Scan for the cell matching the given text and deliver its [X, Y] coordinate at center. 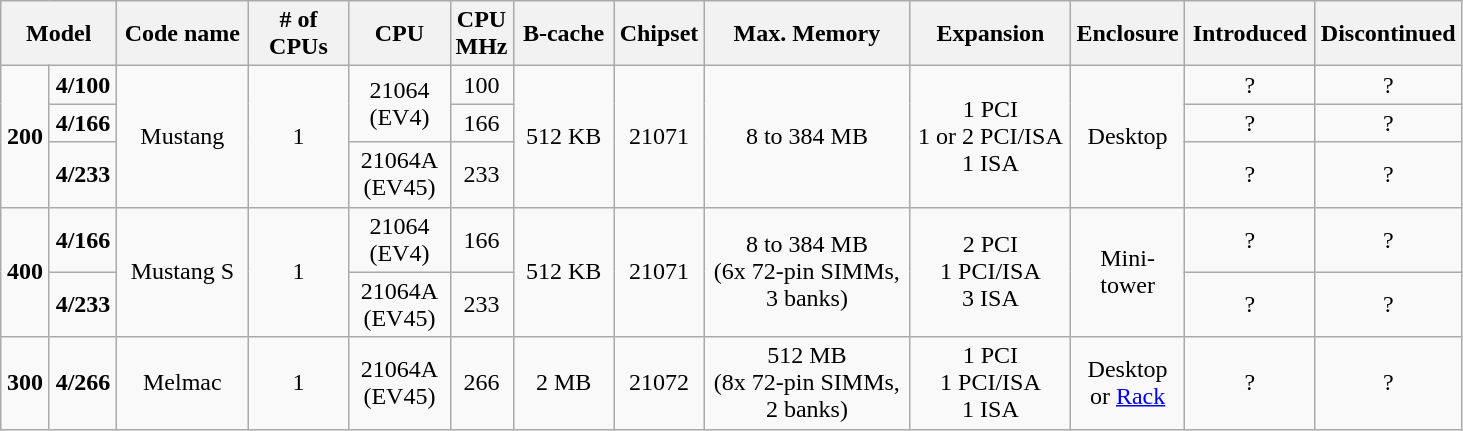
Enclosure [1128, 34]
8 to 384 MB (6x 72-pin SIMMs, 3 banks) [807, 272]
Expansion [990, 34]
Max. Memory [807, 34]
Desktop or Rack [1128, 383]
Melmac [182, 383]
Mustang [182, 136]
100 [482, 85]
8 to 384 MB [807, 136]
Introduced [1250, 34]
Discontinued [1388, 34]
Code name [182, 34]
400 [25, 272]
CPU MHz [482, 34]
21072 [659, 383]
Chipset [659, 34]
300 [25, 383]
# of CPUs [298, 34]
Mini-tower [1128, 272]
CPU [400, 34]
Desktop [1128, 136]
B-cache [564, 34]
2 MB [564, 383]
512 MB (8x 72-pin SIMMs, 2 banks) [807, 383]
4/100 [83, 85]
2 PCI 1 PCI/ISA 3 ISA [990, 272]
200 [25, 136]
4/266 [83, 383]
Model [59, 34]
1 PCI 1 or 2 PCI/ISA 1 ISA [990, 136]
1 PCI 1 PCI/ISA 1 ISA [990, 383]
266 [482, 383]
Mustang S [182, 272]
